Output the [X, Y] coordinate of the center of the cell containing the given text.  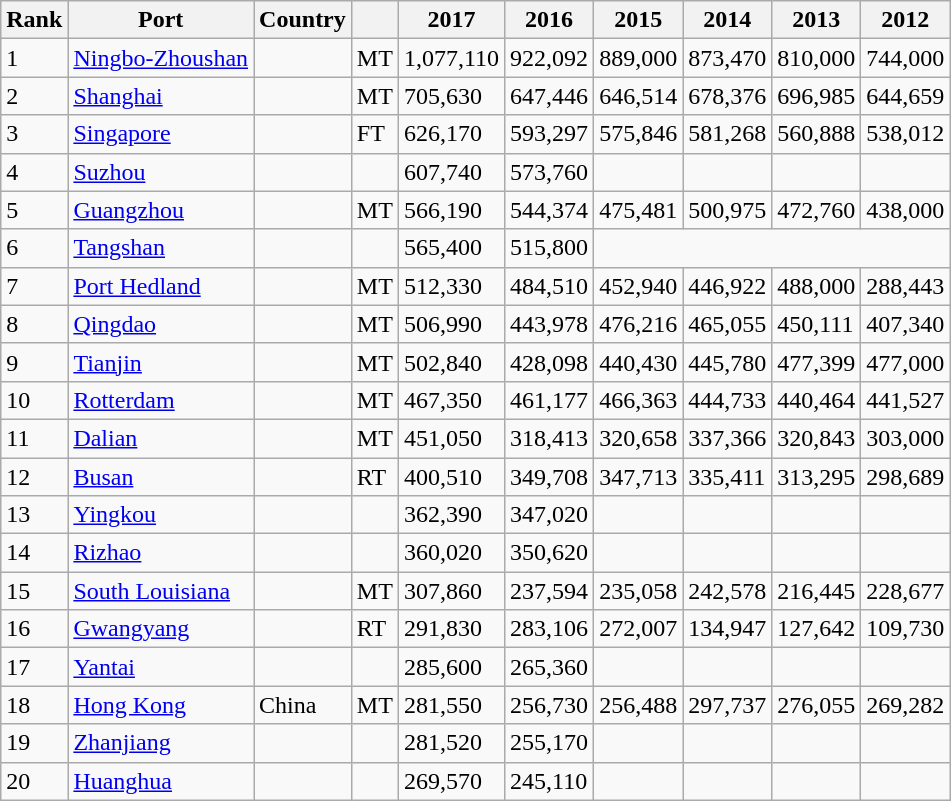
242,578 [728, 591]
452,940 [638, 286]
446,922 [728, 286]
China [303, 705]
Qingdao [161, 324]
127,642 [816, 629]
Ningbo-Zhoushan [161, 58]
Tianjin [161, 362]
467,350 [451, 400]
Yantai [161, 667]
Zhanjiang [161, 743]
581,268 [728, 134]
7 [34, 286]
515,800 [550, 248]
477,399 [816, 362]
696,985 [816, 96]
13 [34, 515]
291,830 [451, 629]
134,947 [728, 629]
441,527 [906, 400]
443,978 [550, 324]
347,713 [638, 477]
2 [34, 96]
Dalian [161, 438]
500,975 [728, 210]
16 [34, 629]
Shanghai [161, 96]
318,413 [550, 438]
Tangshan [161, 248]
20 [34, 781]
922,092 [550, 58]
15 [34, 591]
440,464 [816, 400]
265,360 [550, 667]
17 [34, 667]
445,780 [728, 362]
565,400 [451, 248]
320,843 [816, 438]
298,689 [906, 477]
810,000 [816, 58]
Guangzhou [161, 210]
626,170 [451, 134]
109,730 [906, 629]
566,190 [451, 210]
285,600 [451, 667]
276,055 [816, 705]
477,000 [906, 362]
646,514 [638, 96]
Rizhao [161, 553]
FT [374, 134]
10 [34, 400]
349,708 [550, 477]
360,020 [451, 553]
472,760 [816, 210]
335,411 [728, 477]
544,374 [550, 210]
2014 [728, 20]
Busan [161, 477]
1,077,110 [451, 58]
281,520 [451, 743]
2016 [550, 20]
889,000 [638, 58]
14 [34, 553]
560,888 [816, 134]
647,446 [550, 96]
2015 [638, 20]
4 [34, 172]
337,366 [728, 438]
228,677 [906, 591]
255,170 [550, 743]
288,443 [906, 286]
269,570 [451, 781]
488,000 [816, 286]
313,295 [816, 477]
216,445 [816, 591]
272,007 [638, 629]
Port [161, 20]
Gwangyang [161, 629]
450,111 [816, 324]
2013 [816, 20]
440,430 [638, 362]
Country [303, 20]
Huanghua [161, 781]
407,340 [906, 324]
9 [34, 362]
451,050 [451, 438]
283,106 [550, 629]
297,737 [728, 705]
678,376 [728, 96]
2012 [906, 20]
245,110 [550, 781]
484,510 [550, 286]
400,510 [451, 477]
506,990 [451, 324]
644,659 [906, 96]
South Louisiana [161, 591]
705,630 [451, 96]
281,550 [451, 705]
1 [34, 58]
3 [34, 134]
Singapore [161, 134]
744,000 [906, 58]
538,012 [906, 134]
575,846 [638, 134]
269,282 [906, 705]
466,363 [638, 400]
Suzhou [161, 172]
Port Hedland [161, 286]
Yingkou [161, 515]
235,058 [638, 591]
19 [34, 743]
347,020 [550, 515]
18 [34, 705]
461,177 [550, 400]
12 [34, 477]
237,594 [550, 591]
8 [34, 324]
607,740 [451, 172]
5 [34, 210]
256,488 [638, 705]
307,860 [451, 591]
Rotterdam [161, 400]
512,330 [451, 286]
320,658 [638, 438]
573,760 [550, 172]
Hong Kong [161, 705]
6 [34, 248]
476,216 [638, 324]
438,000 [906, 210]
502,840 [451, 362]
428,098 [550, 362]
11 [34, 438]
Rank [34, 20]
303,000 [906, 438]
475,481 [638, 210]
350,620 [550, 553]
593,297 [550, 134]
256,730 [550, 705]
362,390 [451, 515]
2017 [451, 20]
444,733 [728, 400]
465,055 [728, 324]
873,470 [728, 58]
